Return (X, Y) of the center of cell containing provided text 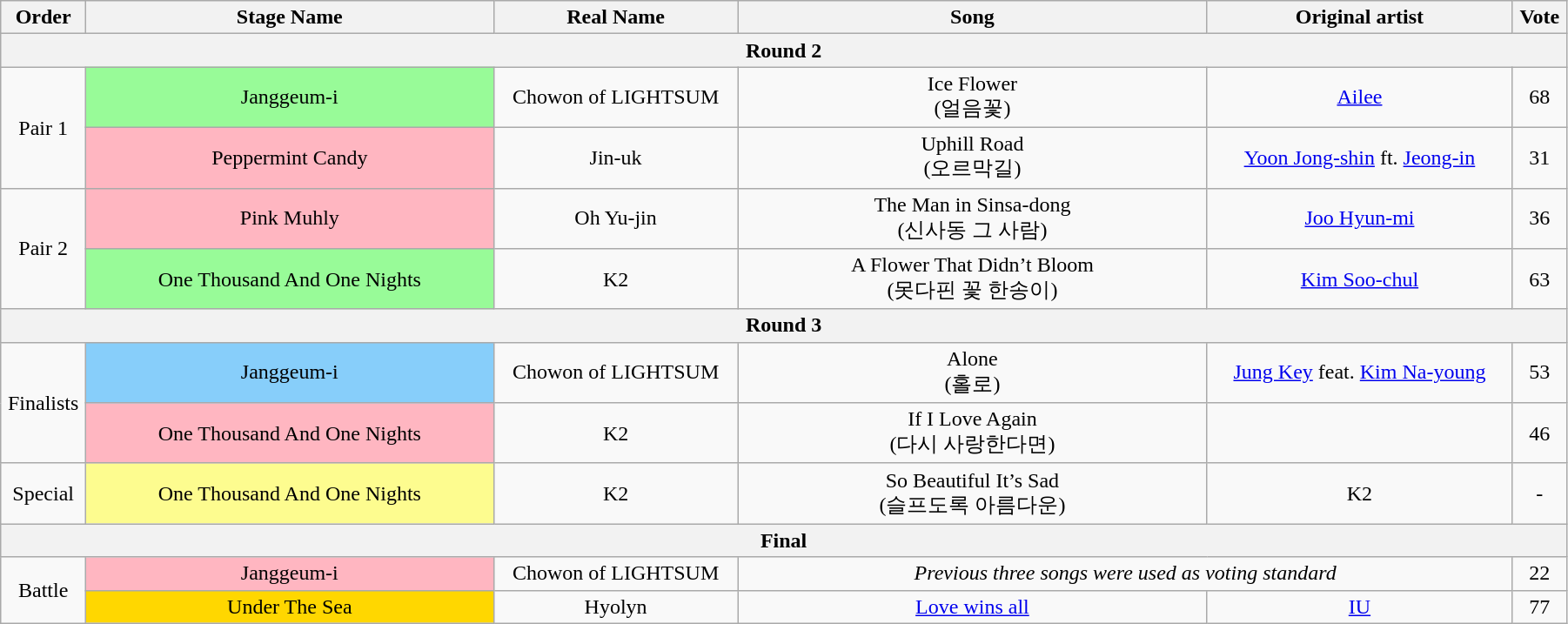
- (1539, 493)
31 (1539, 158)
Vote (1539, 17)
Pair 1 (44, 127)
Round 3 (784, 325)
IU (1359, 607)
63 (1539, 279)
Hyolyn (616, 607)
Yoon Jong-shin ft. Jeong-in (1359, 158)
Special (44, 493)
Previous three songs were used as voting standard (1125, 574)
22 (1539, 574)
Under The Sea (290, 607)
Joo Hyun-mi (1359, 218)
Battle (44, 590)
Kim Soo-chul (1359, 279)
Love wins all (973, 607)
So Beautiful It’s Sad(슬프도록 아름다운) (973, 493)
46 (1539, 433)
53 (1539, 372)
Alone(홀로) (973, 372)
Peppermint Candy (290, 158)
Jin-uk (616, 158)
Finalists (44, 402)
Order (44, 17)
Ice Flower(얼음꽃) (973, 97)
If I Love Again(다시 사랑한다면) (973, 433)
Real Name (616, 17)
Uphill Road(오르막길) (973, 158)
Oh Yu-jin (616, 218)
Ailee (1359, 97)
Song (973, 17)
36 (1539, 218)
Pink Muhly (290, 218)
Pair 2 (44, 249)
Round 2 (784, 50)
68 (1539, 97)
Jung Key feat. Kim Na-young (1359, 372)
A Flower That Didn’t Bloom(못다핀 꽃 한송이) (973, 279)
Original artist (1359, 17)
77 (1539, 607)
Stage Name (290, 17)
The Man in Sinsa-dong(신사동 그 사람) (973, 218)
Final (784, 540)
